Return [x, y] of the center of cell containing provided text 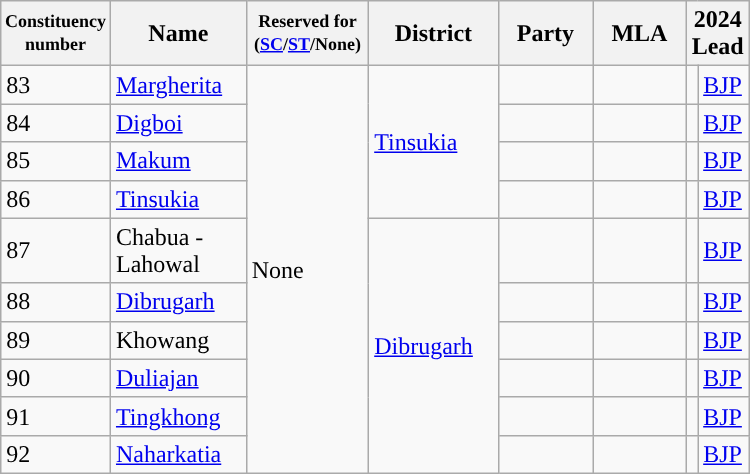
Duliajan [178, 378]
92 [56, 454]
District [434, 34]
Digboi [178, 123]
Name [178, 34]
83 [56, 85]
90 [56, 378]
85 [56, 161]
Makum [178, 161]
MLA [640, 34]
84 [56, 123]
91 [56, 416]
88 [56, 302]
Khowang [178, 340]
Naharkatia [178, 454]
Constituency number [56, 34]
86 [56, 199]
Tingkhong [178, 416]
Party [546, 34]
Reserved for (SC/ST/None) [307, 34]
87 [56, 250]
89 [56, 340]
2024 Lead [718, 34]
None [307, 270]
Chabua - Lahowal [178, 250]
Margherita [178, 85]
